Locate the cell with the specified text and output its [X, Y] center coordinate. 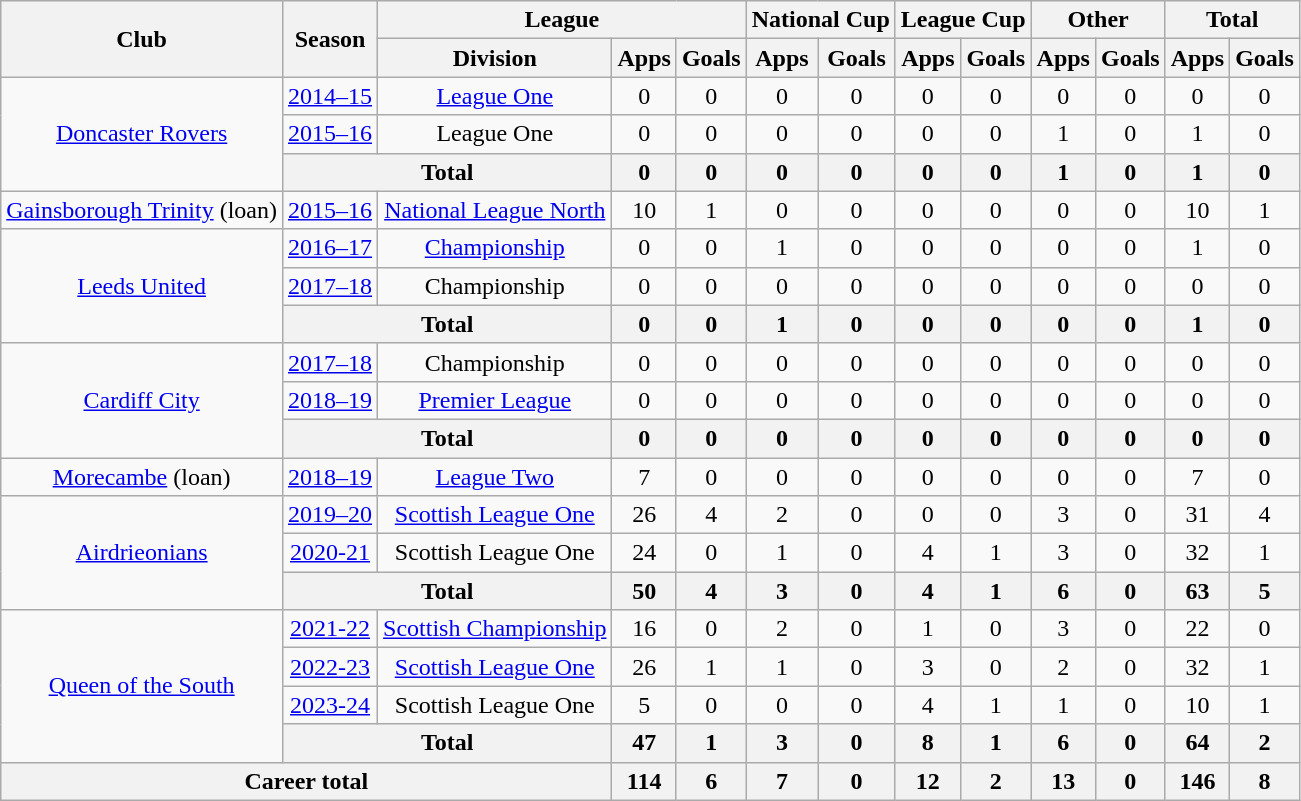
League Cup [963, 20]
64 [1197, 743]
Queen of the South [142, 686]
Other [1098, 20]
Season [330, 39]
Career total [306, 781]
2023-24 [330, 705]
50 [644, 591]
114 [644, 781]
National League North [495, 210]
Club [142, 39]
31 [1197, 515]
Gainsborough Trinity (loan) [142, 210]
2022-23 [330, 667]
2019–20 [330, 515]
League Two [495, 477]
13 [1063, 781]
National Cup [820, 20]
Leeds United [142, 286]
63 [1197, 591]
Cardiff City [142, 400]
League [562, 20]
Airdrieonians [142, 553]
Premier League [495, 400]
Scottish Championship [495, 629]
Doncaster Rovers [142, 134]
2021-22 [330, 629]
146 [1197, 781]
22 [1197, 629]
Morecambe (loan) [142, 477]
16 [644, 629]
2014–15 [330, 96]
12 [928, 781]
Division [495, 58]
24 [644, 553]
47 [644, 743]
2020-21 [330, 553]
2016–17 [330, 248]
